Scan for the cell matching the given text and deliver its (x, y) coordinate at center. 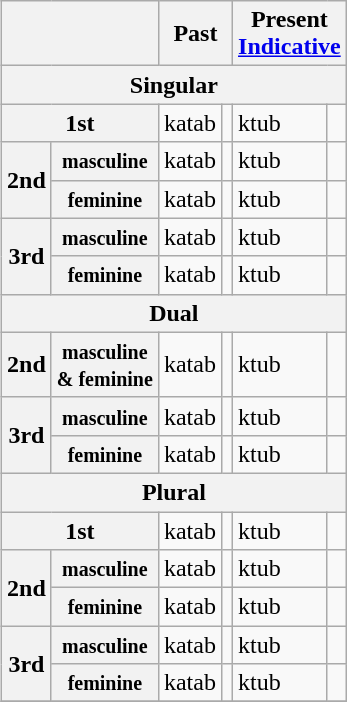
Past (195, 34)
masculine & feminine (104, 364)
Singular (174, 85)
Plural (174, 492)
Dual (174, 313)
PresentIndicative (290, 34)
